Output the (x, y) coordinate of the center of the cell containing the given text.  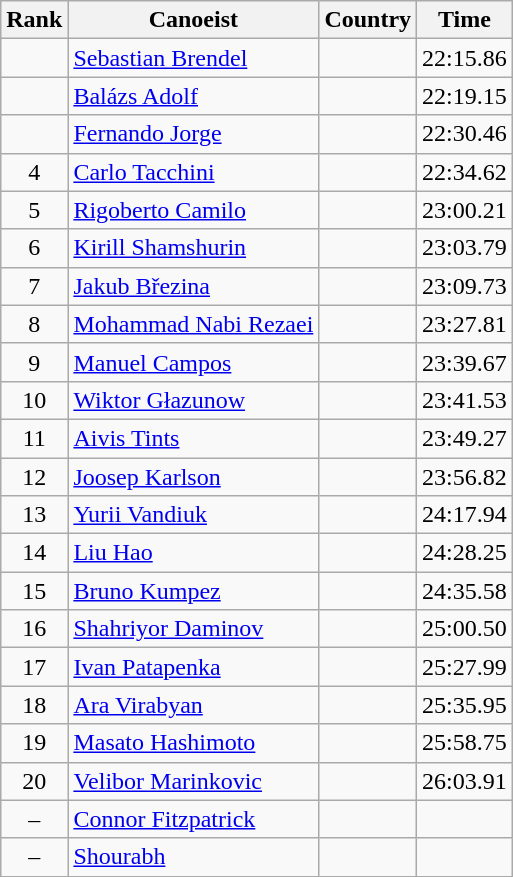
22:30.46 (465, 134)
Sebastian Brendel (194, 58)
8 (34, 324)
22:19.15 (465, 96)
23:39.67 (465, 362)
16 (34, 629)
Wiktor Głazunow (194, 400)
7 (34, 286)
23:56.82 (465, 477)
23:27.81 (465, 324)
12 (34, 477)
9 (34, 362)
Rigoberto Camilo (194, 210)
25:58.75 (465, 743)
Liu Hao (194, 553)
24:28.25 (465, 553)
4 (34, 172)
19 (34, 743)
15 (34, 591)
Fernando Jorge (194, 134)
10 (34, 400)
Manuel Campos (194, 362)
Country (368, 20)
25:00.50 (465, 629)
13 (34, 515)
Kirill Shamshurin (194, 248)
11 (34, 438)
23:09.73 (465, 286)
25:35.95 (465, 705)
24:35.58 (465, 591)
20 (34, 781)
Canoeist (194, 20)
23:03.79 (465, 248)
25:27.99 (465, 667)
Yurii Vandiuk (194, 515)
Bruno Kumpez (194, 591)
24:17.94 (465, 515)
18 (34, 705)
Ivan Patapenka (194, 667)
Jakub Březina (194, 286)
Joosep Karlson (194, 477)
14 (34, 553)
22:34.62 (465, 172)
23:49.27 (465, 438)
22:15.86 (465, 58)
23:41.53 (465, 400)
Mohammad Nabi Rezaei (194, 324)
5 (34, 210)
Rank (34, 20)
23:00.21 (465, 210)
Aivis Tints (194, 438)
Time (465, 20)
Shourabh (194, 857)
Connor Fitzpatrick (194, 819)
Velibor Marinkovic (194, 781)
17 (34, 667)
26:03.91 (465, 781)
Masato Hashimoto (194, 743)
Carlo Tacchini (194, 172)
Shahriyor Daminov (194, 629)
Ara Virabyan (194, 705)
Balázs Adolf (194, 96)
6 (34, 248)
